Locate the cell with the specified text and output its [X, Y] center coordinate. 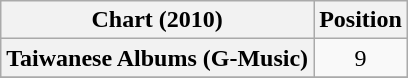
Chart (2010) [158, 20]
Taiwanese Albums (G-Music) [158, 58]
Position [361, 20]
9 [361, 58]
